Return the (x, y) coordinate for the center point of the cell that contains the specified text.  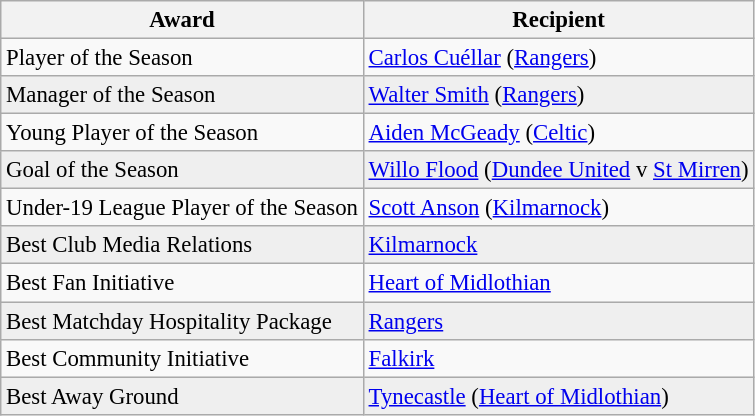
Best Community Initiative (182, 358)
Best Club Media Relations (182, 245)
Falkirk (558, 358)
Willo Flood (Dundee United v St Mirren) (558, 170)
Tynecastle (Heart of Midlothian) (558, 396)
Recipient (558, 20)
Player of the Season (182, 58)
Best Matchday Hospitality Package (182, 321)
Under-19 League Player of the Season (182, 208)
Rangers (558, 321)
Best Fan Initiative (182, 283)
Aiden McGeady (Celtic) (558, 133)
Best Away Ground (182, 396)
Young Player of the Season (182, 133)
Manager of the Season (182, 95)
Goal of the Season (182, 170)
Kilmarnock (558, 245)
Scott Anson (Kilmarnock) (558, 208)
Walter Smith (Rangers) (558, 95)
Carlos Cuéllar (Rangers) (558, 58)
Heart of Midlothian (558, 283)
Award (182, 20)
